Output the (X, Y) coordinate of the center of the cell containing the given text.  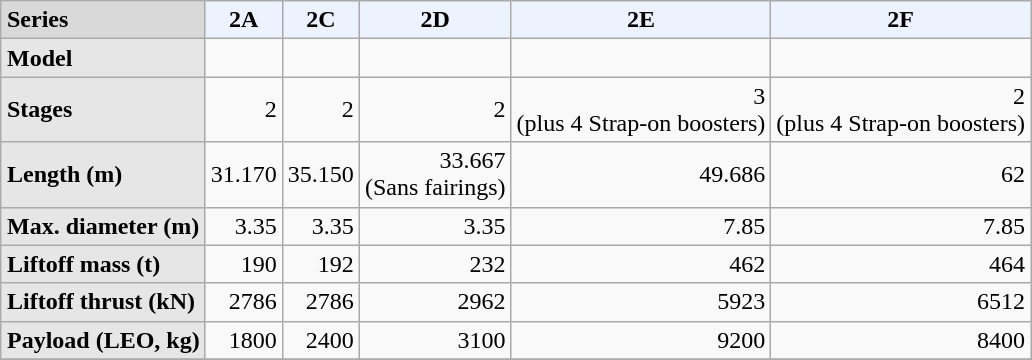
Max. diameter (m) (103, 226)
31.170 (244, 174)
2A (244, 20)
464 (901, 264)
2C (320, 20)
2F (901, 20)
Series (103, 20)
Model (103, 58)
Length (m) (103, 174)
9200 (641, 340)
232 (435, 264)
2962 (435, 302)
Stages (103, 110)
192 (320, 264)
6512 (901, 302)
1800 (244, 340)
Payload (LEO, kg) (103, 340)
Liftoff thrust (kN) (103, 302)
Liftoff mass (t) (103, 264)
462 (641, 264)
2400 (320, 340)
3100 (435, 340)
33.667 (Sans fairings) (435, 174)
49.686 (641, 174)
62 (901, 174)
5923 (641, 302)
8400 (901, 340)
2D (435, 20)
2 (plus 4 Strap-on boosters) (901, 110)
190 (244, 264)
2E (641, 20)
35.150 (320, 174)
3 (plus 4 Strap-on boosters) (641, 110)
